Return (x, y) of the center of cell containing provided text 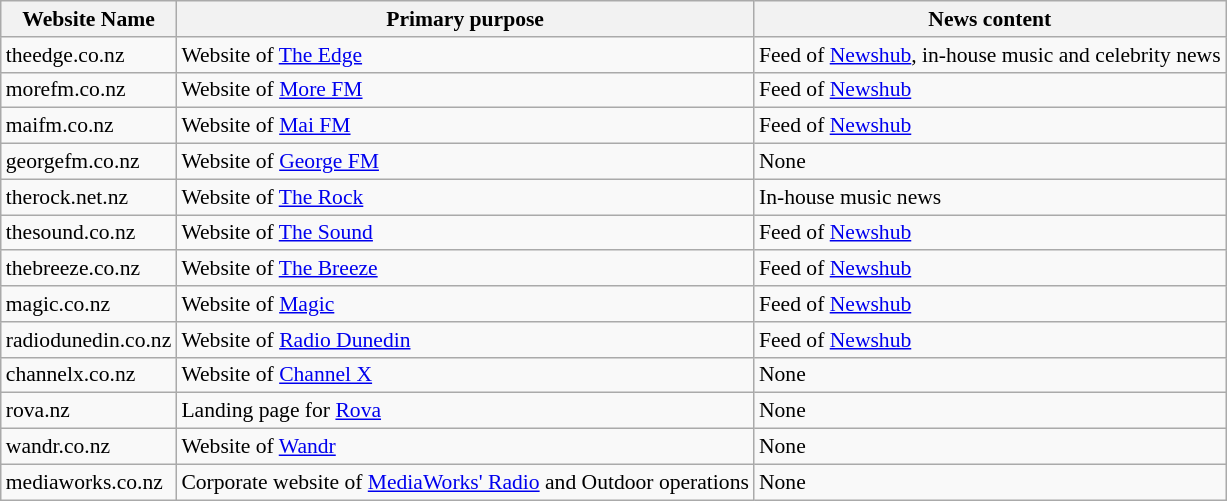
thebreeze.co.nz (89, 269)
Landing page for Rova (465, 411)
News content (990, 19)
In-house music news (990, 197)
georgefm.co.nz (89, 162)
Website of Mai FM (465, 126)
Feed of Newshub, in-house music and celebrity news (990, 55)
Website of Magic (465, 304)
Website of The Rock (465, 197)
channelx.co.nz (89, 375)
theedge.co.nz (89, 55)
morefm.co.nz (89, 90)
Website of Wandr (465, 447)
Website of Channel X (465, 375)
Website of More FM (465, 90)
Website of The Breeze (465, 269)
Primary purpose (465, 19)
maifm.co.nz (89, 126)
Website Name (89, 19)
Corporate website of MediaWorks' Radio and Outdoor operations (465, 482)
Website of The Edge (465, 55)
Website of George FM (465, 162)
radiodunedin.co.nz (89, 340)
therock.net.nz (89, 197)
magic.co.nz (89, 304)
mediaworks.co.nz (89, 482)
Website of Radio Dunedin (465, 340)
rova.nz (89, 411)
thesound.co.nz (89, 233)
wandr.co.nz (89, 447)
Website of The Sound (465, 233)
